Pinpoint the cell where the given text exists, returning its (X, Y) midpoint coordinate. 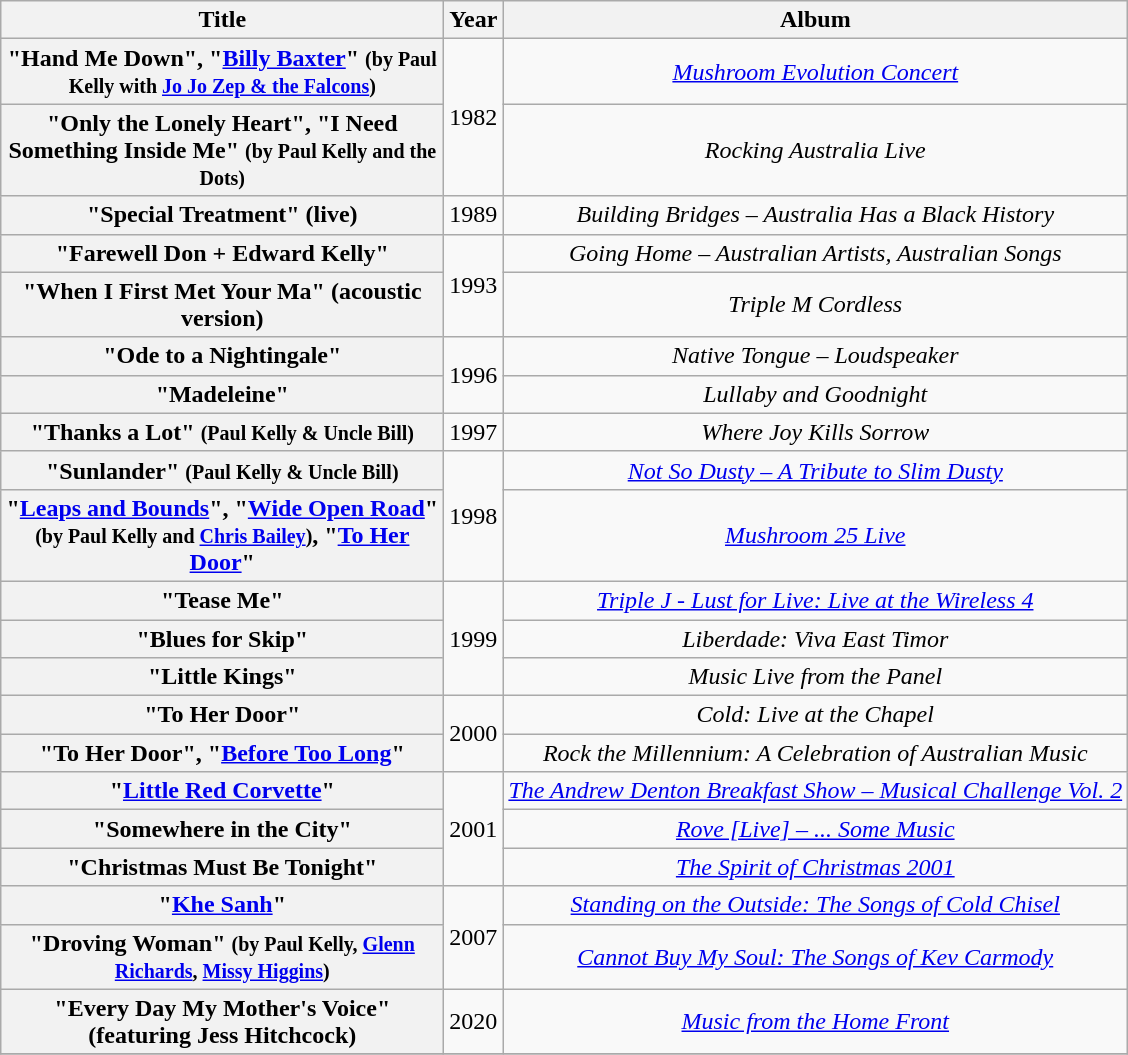
Album (816, 20)
"Little Kings" (222, 677)
"Khe Sanh" (222, 905)
2000 (474, 734)
1996 (474, 375)
Rock the Millennium: A Celebration of Australian Music (816, 753)
The Andrew Denton Breakfast Show – Musical Challenge Vol. 2 (816, 791)
Where Joy Kills Sorrow (816, 432)
Building Bridges – Australia Has a Black History (816, 215)
"Hand Me Down", "Billy Baxter" (by Paul Kelly with Jo Jo Zep & the Falcons) (222, 72)
Cannot Buy My Soul: The Songs of Kev Carmody (816, 956)
Not So Dusty – A Tribute to Slim Dusty (816, 470)
1999 (474, 638)
Standing on the Outside: The Songs of Cold Chisel (816, 905)
"Special Treatment" (live) (222, 215)
"Tease Me" (222, 600)
Liberdade: Viva East Timor (816, 639)
"Little Red Corvette" (222, 791)
Triple J - Lust for Live: Live at the Wireless 4 (816, 600)
The Spirit of Christmas 2001 (816, 867)
Native Tongue – Loudspeaker (816, 356)
"When I First Met Your Ma" (acoustic version) (222, 304)
Lullaby and Goodnight (816, 394)
Rove [Live] – ... Some Music (816, 829)
"Farewell Don + Edward Kelly" (222, 253)
Going Home – Australian Artists, Australian Songs (816, 253)
"Every Day My Mother's Voice" (featuring Jess Hitchcock) (222, 1022)
"Droving Woman" (by Paul Kelly, Glenn Richards, Missy Higgins) (222, 956)
2020 (474, 1022)
Title (222, 20)
"Thanks a Lot" (Paul Kelly & Uncle Bill) (222, 432)
Rocking Australia Live (816, 150)
2001 (474, 829)
"Madeleine" (222, 394)
Mushroom Evolution Concert (816, 72)
"To Her Door", "Before Too Long" (222, 753)
1998 (474, 516)
"Ode to a Nightingale" (222, 356)
"Somewhere in the City" (222, 829)
"Christmas Must Be Tonight" (222, 867)
Year (474, 20)
"To Her Door" (222, 715)
1989 (474, 215)
"Sunlander" (Paul Kelly & Uncle Bill) (222, 470)
"Blues for Skip" (222, 639)
Mushroom 25 Live (816, 535)
Triple M Cordless (816, 304)
Music from the Home Front (816, 1022)
1993 (474, 286)
"Only the Lonely Heart", "I Need Something Inside Me" (by Paul Kelly and the Dots) (222, 150)
1982 (474, 118)
2007 (474, 938)
Music Live from the Panel (816, 677)
1997 (474, 432)
Cold: Live at the Chapel (816, 715)
"Leaps and Bounds", "Wide Open Road" (by Paul Kelly and Chris Bailey), "To Her Door" (222, 535)
